Return (X, Y) of the center of cell containing provided text 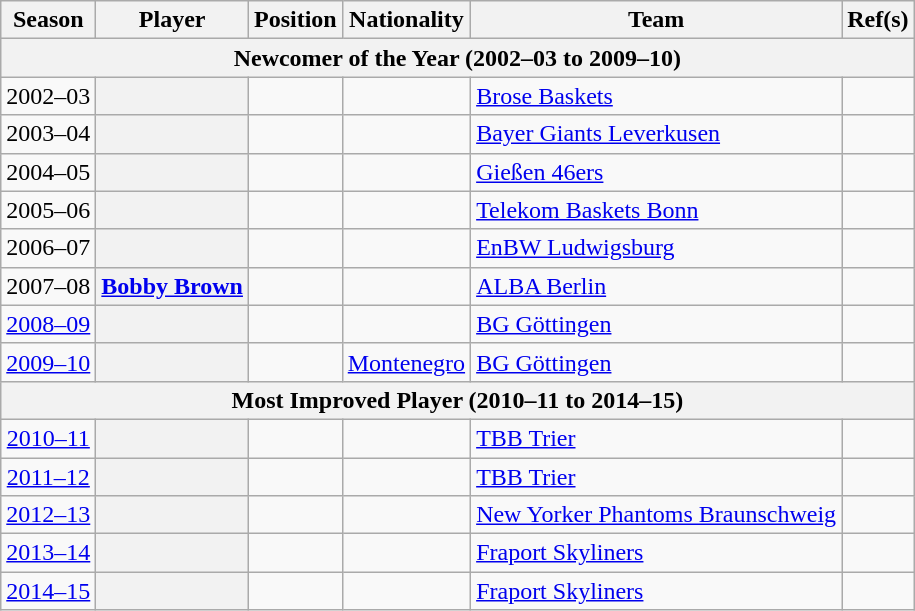
2003–04 (48, 134)
2002–03 (48, 96)
2004–05 (48, 172)
Bobby Brown (172, 286)
2014–15 (48, 591)
Telekom Baskets Bonn (656, 210)
New Yorker Phantoms Braunschweig (656, 515)
Player (172, 20)
ALBA Berlin (656, 286)
Brose Baskets (656, 96)
2012–13 (48, 515)
2009–10 (48, 362)
Gießen 46ers (656, 172)
Nationality (406, 20)
2006–07 (48, 248)
Team (656, 20)
2008–09 (48, 324)
2005–06 (48, 210)
2010–11 (48, 438)
EnBW Ludwigsburg (656, 248)
2007–08 (48, 286)
Newcomer of the Year (2002–03 to 2009–10) (458, 58)
Bayer Giants Leverkusen (656, 134)
2011–12 (48, 477)
Montenegro (406, 362)
Season (48, 20)
2013–14 (48, 553)
Ref(s) (878, 20)
Most Improved Player (2010–11 to 2014–15) (458, 400)
Position (295, 20)
